Identify which cell holds the provided text, then report its (X, Y) central coordinate. 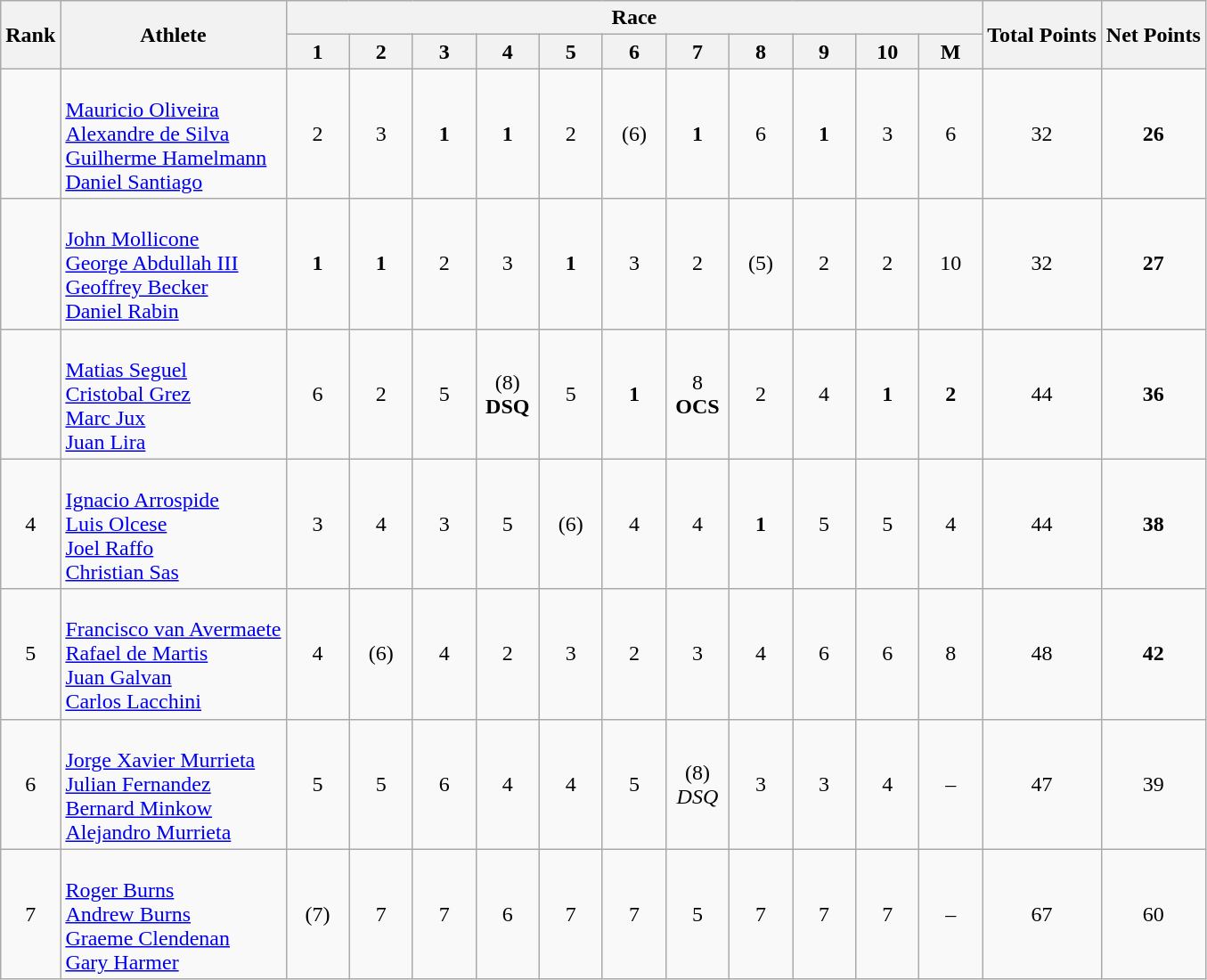
47 (1042, 784)
John MolliconeGeorge Abdullah IIIGeoffrey BeckerDaniel Rabin (173, 264)
39 (1153, 784)
Jorge Xavier MurrietaJulian FernandezBernard MinkowAlejandro Murrieta (173, 784)
Mauricio OliveiraAlexandre de SilvaGuilherme HamelmannDaniel Santiago (173, 134)
26 (1153, 134)
Race (634, 18)
Athlete (173, 35)
8OCS (697, 394)
(7) (317, 914)
Rank (30, 35)
27 (1153, 264)
M (951, 52)
Ignacio ArrospideLuis OlceseJoel RaffoChristian Sas (173, 524)
Francisco van AvermaeteRafael de MartisJuan GalvanCarlos Lacchini (173, 654)
48 (1042, 654)
Roger BurnsAndrew BurnsGraeme ClendenanGary Harmer (173, 914)
Total Points (1042, 35)
Matias SeguelCristobal GrezMarc JuxJuan Lira (173, 394)
Net Points (1153, 35)
(5) (761, 264)
36 (1153, 394)
42 (1153, 654)
38 (1153, 524)
67 (1042, 914)
60 (1153, 914)
9 (825, 52)
